Scan for the cell matching the given text and deliver its [X, Y] coordinate at center. 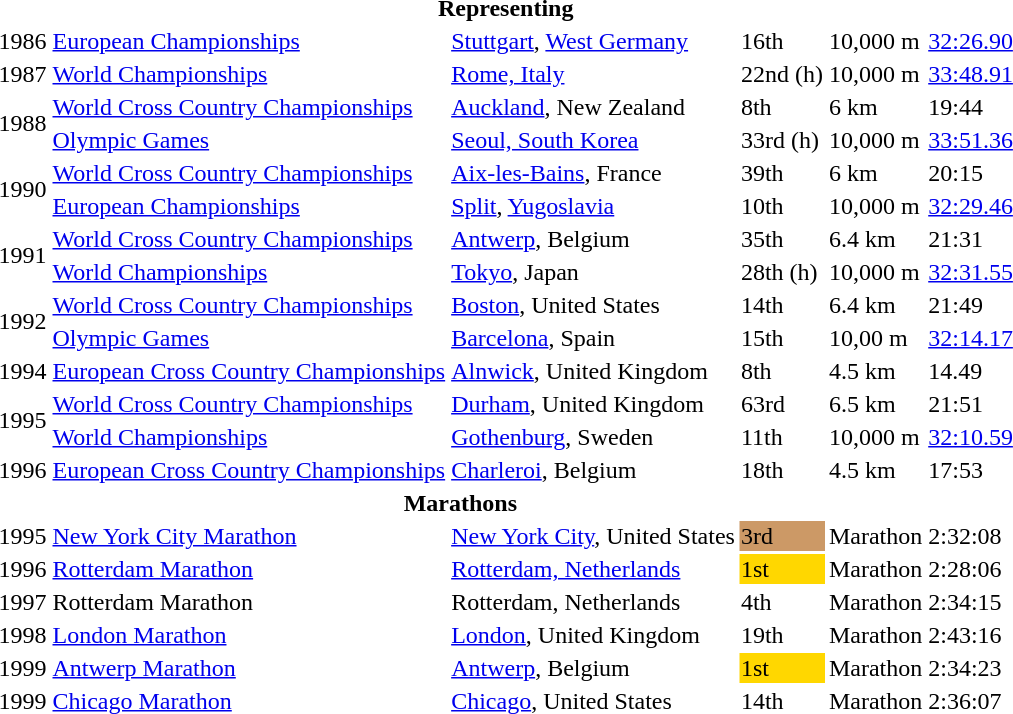
Rome, Italy [594, 74]
15th [782, 338]
London, United Kingdom [594, 635]
Barcelona, Spain [594, 338]
39th [782, 173]
22nd (h) [782, 74]
London Marathon [249, 635]
Antwerp Marathon [249, 668]
Alnwick, United Kingdom [594, 371]
18th [782, 470]
Gothenburg, Sweden [594, 437]
10,00 m [875, 338]
14th [782, 305]
Seoul, South Korea [594, 140]
Aix-les-Bains, France [594, 173]
3rd [782, 536]
63rd [782, 404]
Auckland, New Zealand [594, 107]
35th [782, 239]
Stuttgart, West Germany [594, 41]
28th (h) [782, 272]
4th [782, 602]
6.5 km [875, 404]
33rd (h) [782, 140]
19th [782, 635]
11th [782, 437]
New York City Marathon [249, 536]
Boston, United States [594, 305]
16th [782, 41]
Charleroi, Belgium [594, 470]
Durham, United Kingdom [594, 404]
10th [782, 206]
New York City, United States [594, 536]
Split, Yugoslavia [594, 206]
Tokyo, Japan [594, 272]
